Search for the cell housing the specified text and yield its [X, Y] center coordinate. 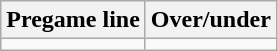
Pregame line [74, 20]
Over/under [210, 20]
